Output the [X, Y] coordinate of the center of the cell containing the given text.  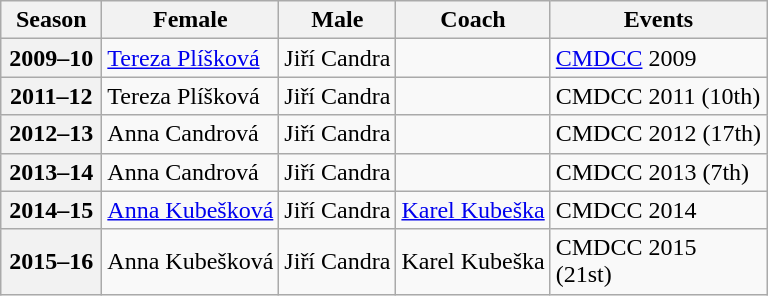
Coach [473, 20]
CMDCC 2013 (7th) [658, 172]
CMDCC 2011 (10th) [658, 96]
2014–15 [52, 210]
2015–16 [52, 262]
2009–10 [52, 58]
CMDCC 2012 (17th) [658, 134]
2012–13 [52, 134]
Male [338, 20]
Female [190, 20]
Events [658, 20]
2011–12 [52, 96]
2013–14 [52, 172]
CMDCC 2014 [658, 210]
CMDCC 2015 (21st) [658, 262]
CMDCC 2009 [658, 58]
Season [52, 20]
